Pinpoint the cell where the given text exists, returning its [x, y] midpoint coordinate. 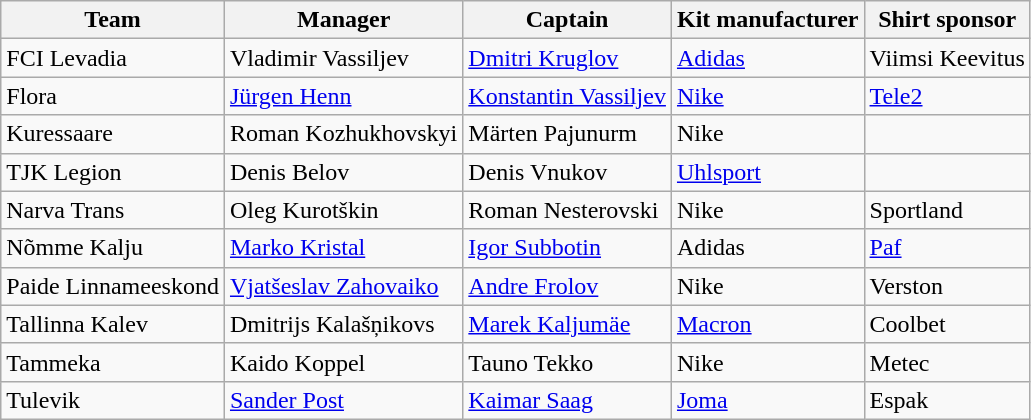
Dmitri Kruglov [568, 58]
Verston [947, 286]
Tammeka [113, 362]
Märten Pajunurm [568, 134]
TJK Legion [113, 172]
Marko Kristal [343, 248]
Sander Post [343, 400]
FCI Levadia [113, 58]
Kit manufacturer [768, 20]
Paide Linnameeskond [113, 286]
Joma [768, 400]
Tulevik [113, 400]
Andre Frolov [568, 286]
Denis Vnukov [568, 172]
Konstantin Vassiljev [568, 96]
Tauno Tekko [568, 362]
Kaido Koppel [343, 362]
Metec [947, 362]
Macron [768, 324]
Vjatšeslav Zahovaiko [343, 286]
Team [113, 20]
Kaimar Saag [568, 400]
Manager [343, 20]
Vladimir Vassiljev [343, 58]
Captain [568, 20]
Nõmme Kalju [113, 248]
Dmitrijs Kalašņikovs [343, 324]
Uhlsport [768, 172]
Espak [947, 400]
Kuressaare [113, 134]
Jürgen Henn [343, 96]
Tele2 [947, 96]
Paf [947, 248]
Narva Trans [113, 210]
Tallinna Kalev [113, 324]
Oleg Kurotškin [343, 210]
Roman Nesterovski [568, 210]
Marek Kaljumäe [568, 324]
Roman Kozhukhovskyi [343, 134]
Viimsi Keevitus [947, 58]
Sportland [947, 210]
Flora [113, 96]
Shirt sponsor [947, 20]
Coolbet [947, 324]
Igor Subbotin [568, 248]
Denis Belov [343, 172]
